Identify which cell holds the provided text, then report its (x, y) central coordinate. 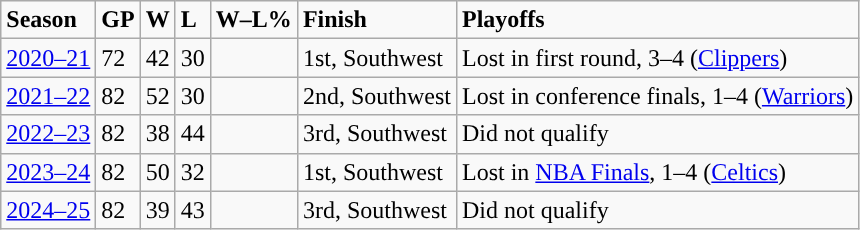
Lost in first round, 3–4 (Clippers) (657, 58)
L (192, 20)
2020–21 (48, 58)
72 (118, 58)
Lost in conference finals, 1–4 (Warriors) (657, 96)
52 (158, 96)
W (158, 20)
39 (158, 210)
Finish (376, 20)
50 (158, 172)
38 (158, 134)
2023–24 (48, 172)
Season (48, 20)
32 (192, 172)
2nd, Southwest (376, 96)
42 (158, 58)
Playoffs (657, 20)
43 (192, 210)
44 (192, 134)
2021–22 (48, 96)
Lost in NBA Finals, 1–4 (Celtics) (657, 172)
2024–25 (48, 210)
W–L% (254, 20)
2022–23 (48, 134)
GP (118, 20)
